Determine the [X, Y] coordinate at the center of the cell enclosing the given text.  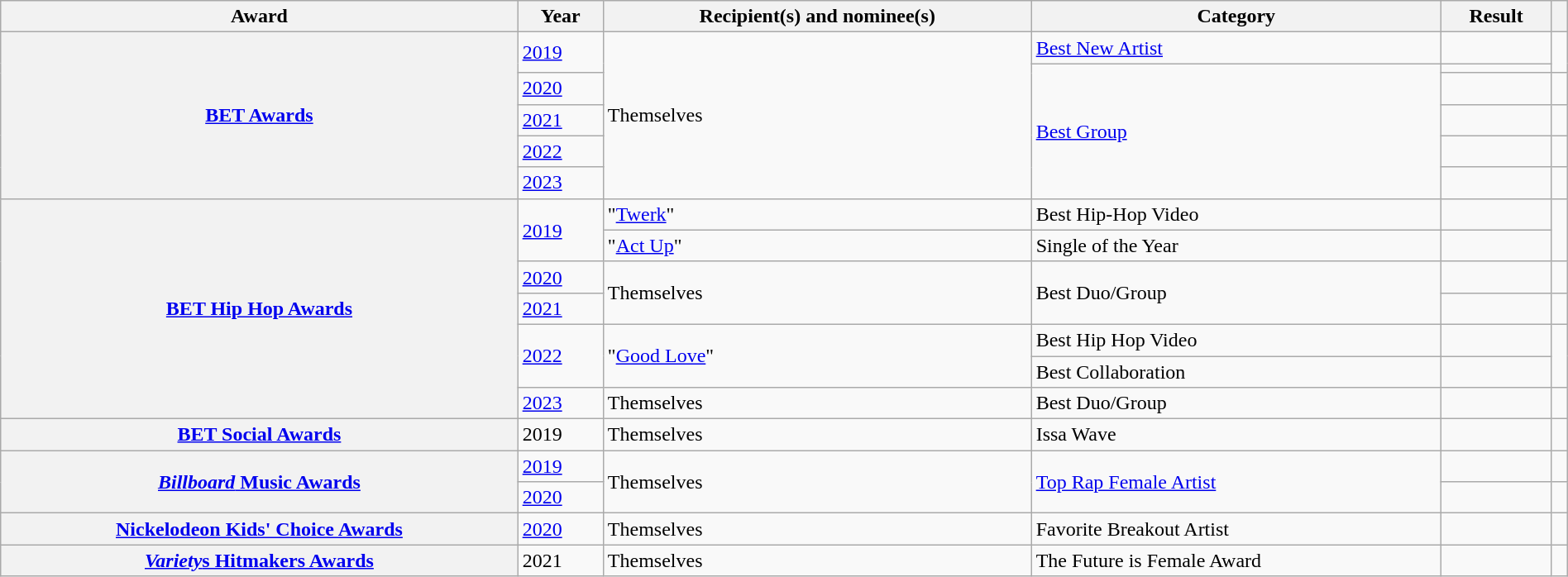
Issa Wave [1236, 435]
Result [1495, 17]
BET Hip Hop Awards [260, 308]
The Future is Female Award [1236, 560]
Single of the Year [1236, 246]
Best Group [1236, 131]
Best Hip-Hop Video [1236, 214]
"Act Up" [817, 246]
Category [1236, 17]
Billboard Music Awards [260, 482]
Best Hip Hop Video [1236, 340]
Top Rap Female Artist [1236, 482]
Favorite Breakout Artist [1236, 529]
Nickelodeon Kids' Choice Awards [260, 529]
Year [561, 17]
"Twerk" [817, 214]
Award [260, 17]
Best Collaboration [1236, 371]
Recipient(s) and nominee(s) [817, 17]
BET Social Awards [260, 435]
Varietys Hitmakers Awards [260, 560]
BET Awards [260, 116]
"Good Love" [817, 355]
Best New Artist [1236, 48]
